Output the (x, y) coordinate of the center of the cell containing the given text.  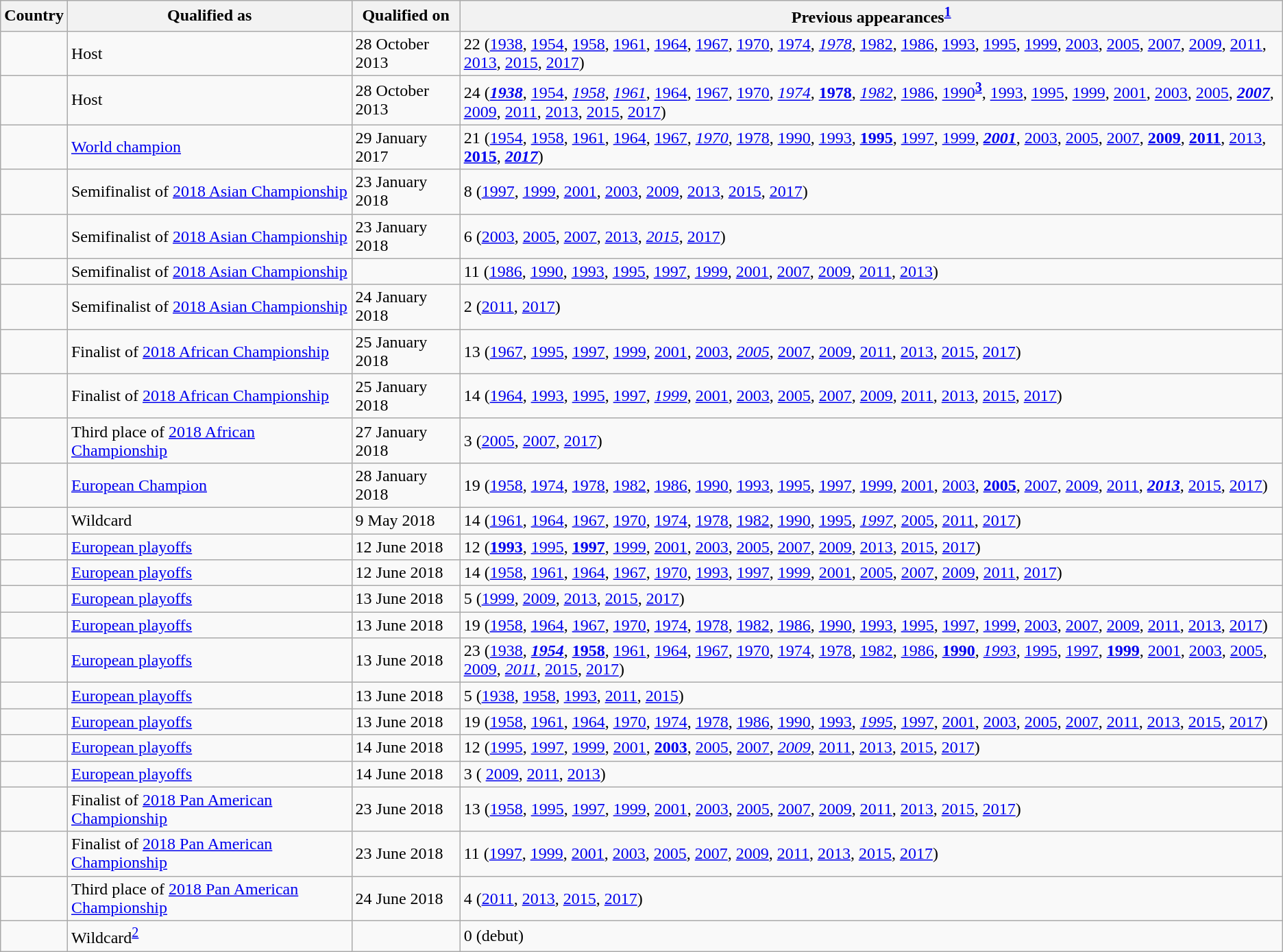
24 January 2018 (406, 307)
3 ( 2009, 2011, 2013) (871, 774)
Qualified on (406, 16)
12 (1995, 1997, 1999, 2001, 2003, 2005, 2007, 2009, 2011, 2013, 2015, 2017) (871, 748)
19 (1958, 1964, 1967, 1970, 1974, 1978, 1982, 1986, 1990, 1993, 1995, 1997, 1999, 2003, 2007, 2009, 2011, 2013, 2017) (871, 625)
14 (1958, 1961, 1964, 1967, 1970, 1993, 1997, 1999, 2001, 2005, 2007, 2009, 2011, 2017) (871, 573)
14 (1964, 1993, 1995, 1997, 1999, 2001, 2003, 2005, 2007, 2009, 2011, 2013, 2015, 2017) (871, 396)
19 (1958, 1961, 1964, 1970, 1974, 1978, 1986, 1990, 1993, 1995, 1997, 2001, 2003, 2005, 2007, 2011, 2013, 2015, 2017) (871, 722)
23 (1938, 1954, 1958, 1961, 1964, 1967, 1970, 1974, 1978, 1982, 1986, 1990, 1993, 1995, 1997, 1999, 2001, 2003, 2005, 2009, 2011, 2015, 2017) (871, 661)
Country (34, 16)
Third place of 2018 Pan American Championship (210, 898)
5 (1999, 2009, 2013, 2015, 2017) (871, 599)
Qualified as (210, 16)
8 (1997, 1999, 2001, 2003, 2009, 2013, 2015, 2017) (871, 192)
11 (1997, 1999, 2001, 2003, 2005, 2007, 2009, 2011, 2013, 2015, 2017) (871, 854)
27 January 2018 (406, 440)
14 (1961, 1964, 1967, 1970, 1974, 1978, 1982, 1990, 1995, 1997, 2005, 2011, 2017) (871, 520)
21 (1954, 1958, 1961, 1964, 1967, 1970, 1978, 1990, 1993, 1995, 1997, 1999, 2001, 2003, 2005, 2007, 2009, 2011, 2013, 2015, 2017) (871, 147)
4 (2011, 2013, 2015, 2017) (871, 898)
19 (1958, 1974, 1978, 1982, 1986, 1990, 1993, 1995, 1997, 1999, 2001, 2003, 2005, 2007, 2009, 2011, 2013, 2015, 2017) (871, 485)
12 (1993, 1995, 1997, 1999, 2001, 2003, 2005, 2007, 2009, 2013, 2015, 2017) (871, 547)
0 (debut) (871, 936)
3 (2005, 2007, 2017) (871, 440)
22 (1938, 1954, 1958, 1961, 1964, 1967, 1970, 1974, 1978, 1982, 1986, 1993, 1995, 1999, 2003, 2005, 2007, 2009, 2011, 2013, 2015, 2017) (871, 53)
13 (1967, 1995, 1997, 1999, 2001, 2003, 2005, 2007, 2009, 2011, 2013, 2015, 2017) (871, 351)
2 (2011, 2017) (871, 307)
Wildcard2 (210, 936)
Previous appearances1 (871, 16)
24 June 2018 (406, 898)
11 (1986, 1990, 1993, 1995, 1997, 1999, 2001, 2007, 2009, 2011, 2013) (871, 271)
28 January 2018 (406, 485)
Wildcard (210, 520)
European Champion (210, 485)
29 January 2017 (406, 147)
13 (1958, 1995, 1997, 1999, 2001, 2003, 2005, 2007, 2009, 2011, 2013, 2015, 2017) (871, 809)
9 May 2018 (406, 520)
6 (2003, 2005, 2007, 2013, 2015, 2017) (871, 236)
5 (1938, 1958, 1993, 2011, 2015) (871, 696)
World champion (210, 147)
24 (1938, 1954, 1958, 1961, 1964, 1967, 1970, 1974, 1978, 1982, 1986, 19903, 1993, 1995, 1999, 2001, 2003, 2005, 2007, 2009, 2011, 2013, 2015, 2017) (871, 100)
Third place of 2018 African Championship (210, 440)
